Identify which cell holds the provided text, then report its [x, y] central coordinate. 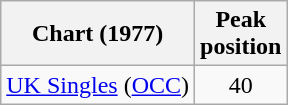
UK Singles (OCC) [98, 85]
40 [241, 85]
Peakposition [241, 34]
Chart (1977) [98, 34]
